Identify which cell holds the provided text, then report its (X, Y) central coordinate. 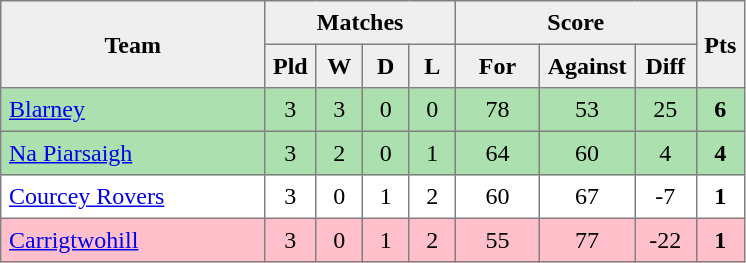
Pld (290, 66)
Diff (666, 66)
77 (586, 240)
Score (576, 23)
Na Piarsaigh (133, 153)
Team (133, 44)
-22 (666, 240)
Against (586, 66)
55 (497, 240)
W (339, 66)
-7 (666, 197)
D (385, 66)
53 (586, 110)
Courcey Rovers (133, 197)
Blarney (133, 110)
Pts (720, 44)
Carrigtwohill (133, 240)
25 (666, 110)
64 (497, 153)
For (497, 66)
67 (586, 197)
L (432, 66)
6 (720, 110)
Matches (360, 23)
78 (497, 110)
